Search for the cell housing the specified text and yield its [x, y] center coordinate. 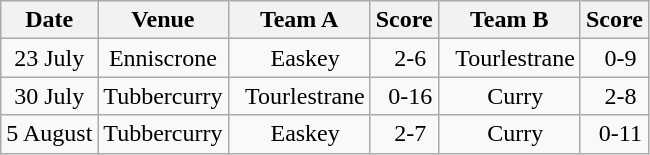
2-6 [404, 58]
0-16 [404, 96]
0-9 [614, 58]
Team A [299, 20]
2-8 [614, 96]
0-11 [614, 134]
Venue [163, 20]
30 July [50, 96]
Date [50, 20]
23 July [50, 58]
5 August [50, 134]
2-7 [404, 134]
Enniscrone [163, 58]
Team B [509, 20]
